Find where the given text appears and provide that cell's center as (x, y) coordinate. 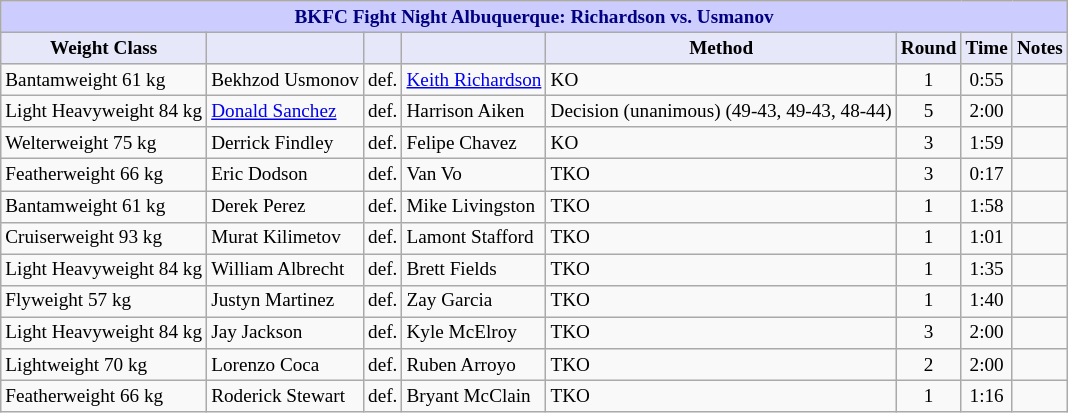
1:40 (986, 301)
Lightweight 70 kg (104, 365)
Lorenzo Coca (286, 365)
Cruiserweight 93 kg (104, 238)
1:59 (986, 143)
Decision (unanimous) (49-43, 49-43, 48-44) (721, 111)
1:01 (986, 238)
Donald Sanchez (286, 111)
Eric Dodson (286, 175)
Bryant McClain (474, 396)
BKFC Fight Night Albuquerque: Richardson vs. Usmanov (534, 17)
0:55 (986, 80)
Justyn Martinez (286, 301)
2 (928, 365)
Weight Class (104, 48)
Zay Garcia (474, 301)
Bekhzod Usmonov (286, 80)
1:35 (986, 270)
Notes (1040, 48)
Flyweight 57 kg (104, 301)
Keith Richardson (474, 80)
William Albrecht (286, 270)
Harrison Aiken (474, 111)
1:16 (986, 396)
Roderick Stewart (286, 396)
Kyle McElroy (474, 333)
Jay Jackson (286, 333)
Derek Perez (286, 206)
Van Vo (474, 175)
1:58 (986, 206)
Felipe Chavez (474, 143)
Round (928, 48)
5 (928, 111)
Time (986, 48)
0:17 (986, 175)
Welterweight 75 kg (104, 143)
Brett Fields (474, 270)
Mike Livingston (474, 206)
Derrick Findley (286, 143)
Lamont Stafford (474, 238)
Murat Kilimetov (286, 238)
Ruben Arroyo (474, 365)
Method (721, 48)
